Pinpoint the cell where the given text exists, returning its [x, y] midpoint coordinate. 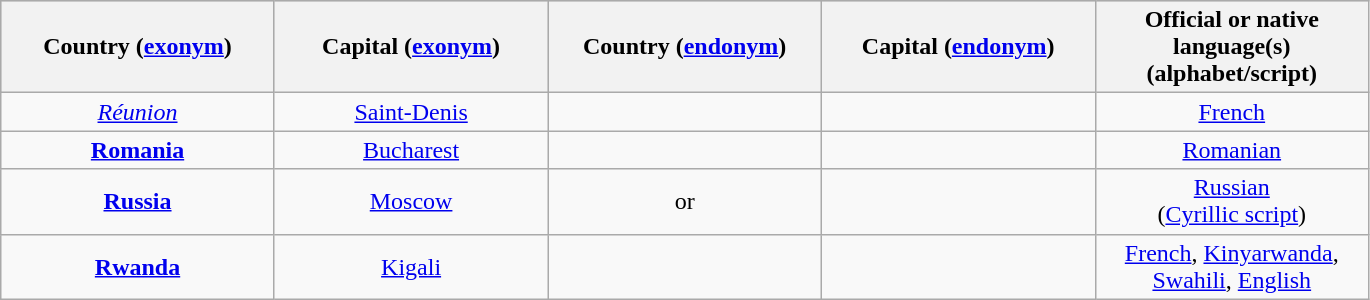
Rwanda [138, 266]
Country (endonym) [685, 47]
Capital (exonym) [411, 47]
Moscow [411, 202]
Russia [138, 202]
or [685, 202]
Kigali [411, 266]
Official or native language(s) (alphabet/script) [1232, 47]
Romania [138, 150]
Saint-Denis [411, 112]
Country (exonym) [138, 47]
French, Kinyarwanda, Swahili, English [1232, 266]
Romanian [1232, 150]
Bucharest [411, 150]
Réunion [138, 112]
French [1232, 112]
Russian(Cyrillic script) [1232, 202]
Capital (endonym) [958, 47]
